Locate the cell with the specified text and output its [X, Y] center coordinate. 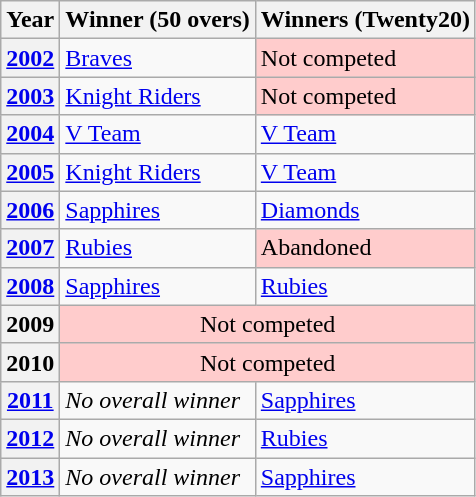
Winners (Twenty20) [365, 20]
2012 [30, 438]
Winner (50 overs) [158, 20]
2011 [30, 400]
Braves [158, 58]
2002 [30, 58]
2004 [30, 134]
Year [30, 20]
2013 [30, 477]
2010 [30, 362]
Abandoned [365, 248]
2009 [30, 324]
2005 [30, 172]
2003 [30, 96]
2008 [30, 286]
Diamonds [365, 210]
2006 [30, 210]
2007 [30, 248]
